For the text-containing cell, return its midpoint in [X, Y] coordinate format. 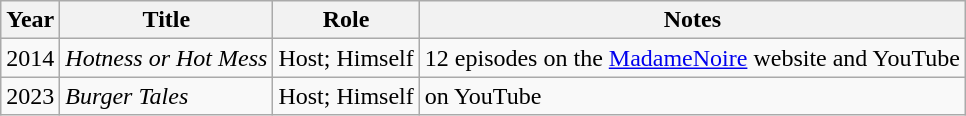
Hotness or Hot Mess [166, 58]
Role [346, 20]
2023 [30, 96]
Year [30, 20]
Title [166, 20]
Notes [692, 20]
12 episodes on the MadameNoire website and YouTube [692, 58]
on YouTube [692, 96]
2014 [30, 58]
Burger Tales [166, 96]
